Identify which cell holds the provided text, then report its (x, y) central coordinate. 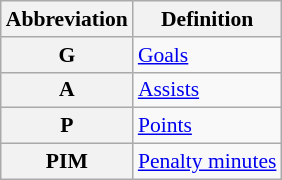
P (67, 126)
Definition (208, 19)
Points (208, 126)
G (67, 55)
A (67, 90)
Penalty minutes (208, 162)
Assists (208, 90)
Abbreviation (67, 19)
Goals (208, 55)
PIM (67, 162)
